Return [X, Y] of the center of cell containing provided text 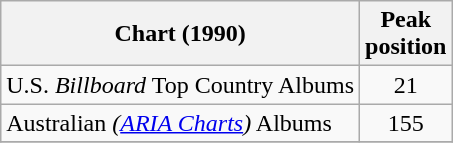
21 [406, 85]
155 [406, 123]
Chart (1990) [180, 34]
Peakposition [406, 34]
Australian (ARIA Charts) Albums [180, 123]
U.S. Billboard Top Country Albums [180, 85]
